Return [x, y] of the center of cell containing provided text 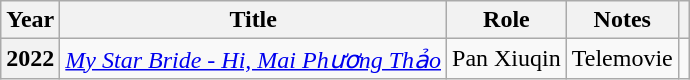
Title [254, 20]
Role [507, 20]
Telemovie [622, 59]
Pan Xiuqin [507, 59]
Year [30, 20]
My Star Bride - Hi, Mai Phương Thảo [254, 59]
2022 [30, 59]
Notes [622, 20]
